Pinpoint the cell where the given text exists, returning its [x, y] midpoint coordinate. 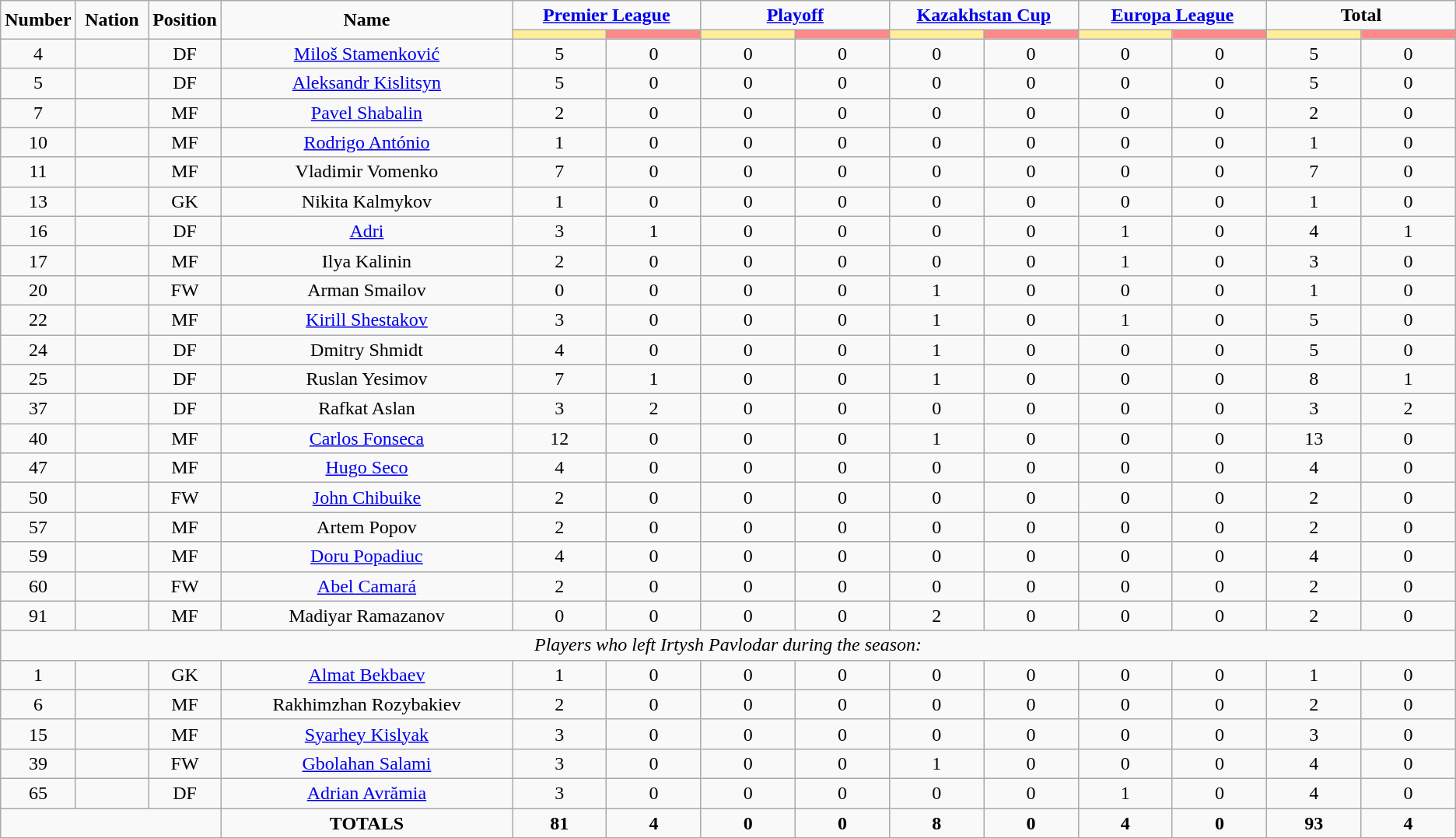
17 [38, 260]
50 [38, 498]
Europa League [1173, 16]
Dmitry Shmidt [366, 349]
Rakhimzhan Rozybakiev [366, 704]
TOTALS [366, 823]
Arman Smailov [366, 290]
81 [558, 823]
Kirill Shestakov [366, 319]
Carlos Fonseca [366, 438]
57 [38, 527]
65 [38, 793]
Ilya Kalinin [366, 260]
Total [1361, 16]
Adri [366, 231]
Aleksandr Kislitsyn [366, 83]
Doru Popadiuc [366, 557]
6 [38, 704]
Hugo Seco [366, 468]
93 [1314, 823]
Adrian Avrămia [366, 793]
15 [38, 734]
47 [38, 468]
Players who left Irtysh Pavlodar during the season: [728, 645]
Position [185, 20]
40 [38, 438]
Premier League [607, 16]
Pavel Shabalin [366, 113]
11 [38, 172]
37 [38, 409]
Gbolahan Salami [366, 763]
Madiyar Ramazanov [366, 616]
Playoff [795, 16]
22 [38, 319]
Syarhey Kislyak [366, 734]
20 [38, 290]
16 [38, 231]
Kazakhstan Cup [985, 16]
John Chibuike [366, 498]
Nation [112, 20]
59 [38, 557]
25 [38, 379]
10 [38, 142]
Vladimir Vomenko [366, 172]
Ruslan Yesimov [366, 379]
24 [38, 349]
12 [558, 438]
Rodrigo António [366, 142]
Abel Camará [366, 586]
60 [38, 586]
91 [38, 616]
Almat Bekbaev [366, 675]
Name [366, 20]
Number [38, 20]
Nikita Kalmykov [366, 201]
Miloš Stamenković [366, 54]
Artem Popov [366, 527]
39 [38, 763]
Rafkat Aslan [366, 409]
